Scan for the cell matching the given text and deliver its [X, Y] coordinate at center. 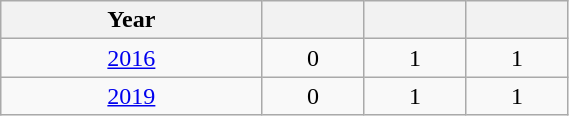
2019 [132, 96]
Year [132, 20]
2016 [132, 58]
